Pinpoint the cell where the given text exists, returning its (X, Y) midpoint coordinate. 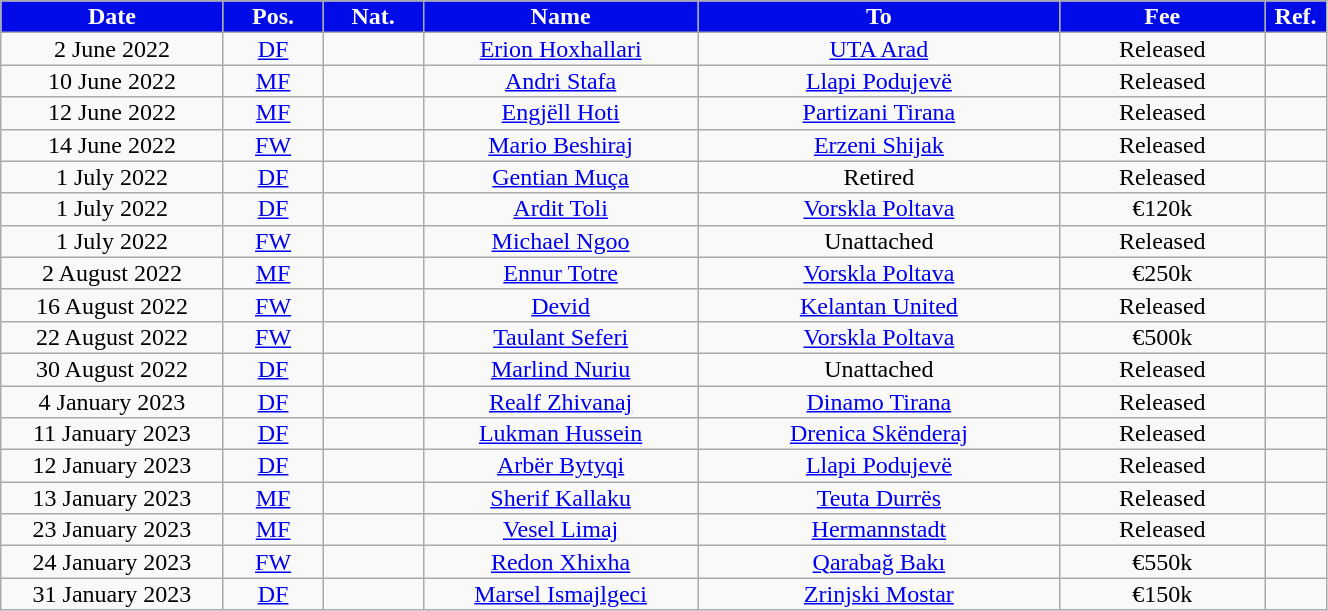
Erzeni Shijak (879, 145)
Date (112, 17)
Kelantan United (879, 305)
Marsel Ismajlgeci (560, 594)
Gentian Muça (560, 177)
10 June 2022 (112, 81)
Name (560, 17)
Marlind Nuriu (560, 369)
Ref. (1296, 17)
31 January 2023 (112, 594)
30 August 2022 (112, 369)
13 January 2023 (112, 498)
12 January 2023 (112, 466)
Arbër Bytyqi (560, 466)
UTA Arad (879, 49)
4 January 2023 (112, 402)
Lukman Hussein (560, 434)
Michael Ngoo (560, 241)
€120k (1162, 209)
2 June 2022 (112, 49)
24 January 2023 (112, 562)
12 June 2022 (112, 113)
Ardit Toli (560, 209)
To (879, 17)
Hermannstadt (879, 530)
Drenica Skënderaj (879, 434)
Realf Zhivanaj (560, 402)
Redon Xhixha (560, 562)
22 August 2022 (112, 337)
11 January 2023 (112, 434)
Sherif Kallaku (560, 498)
Andri Stafa (560, 81)
Devid (560, 305)
Taulant Seferi (560, 337)
Vesel Limaj (560, 530)
€500k (1162, 337)
2 August 2022 (112, 273)
€150k (1162, 594)
Dinamo Tirana (879, 402)
Engjëll Hoti (560, 113)
16 August 2022 (112, 305)
14 June 2022 (112, 145)
Teuta Durrës (879, 498)
Zrinjski Mostar (879, 594)
Fee (1162, 17)
Mario Beshiraj (560, 145)
€250k (1162, 273)
Nat. (373, 17)
Retired (879, 177)
Partizani Tirana (879, 113)
Qarabağ Bakı (879, 562)
Erion Hoxhallari (560, 49)
Pos. (273, 17)
Ennur Totre (560, 273)
23 January 2023 (112, 530)
€550k (1162, 562)
